From the cell containing the given text, extract its center point as [X, Y] coordinate. 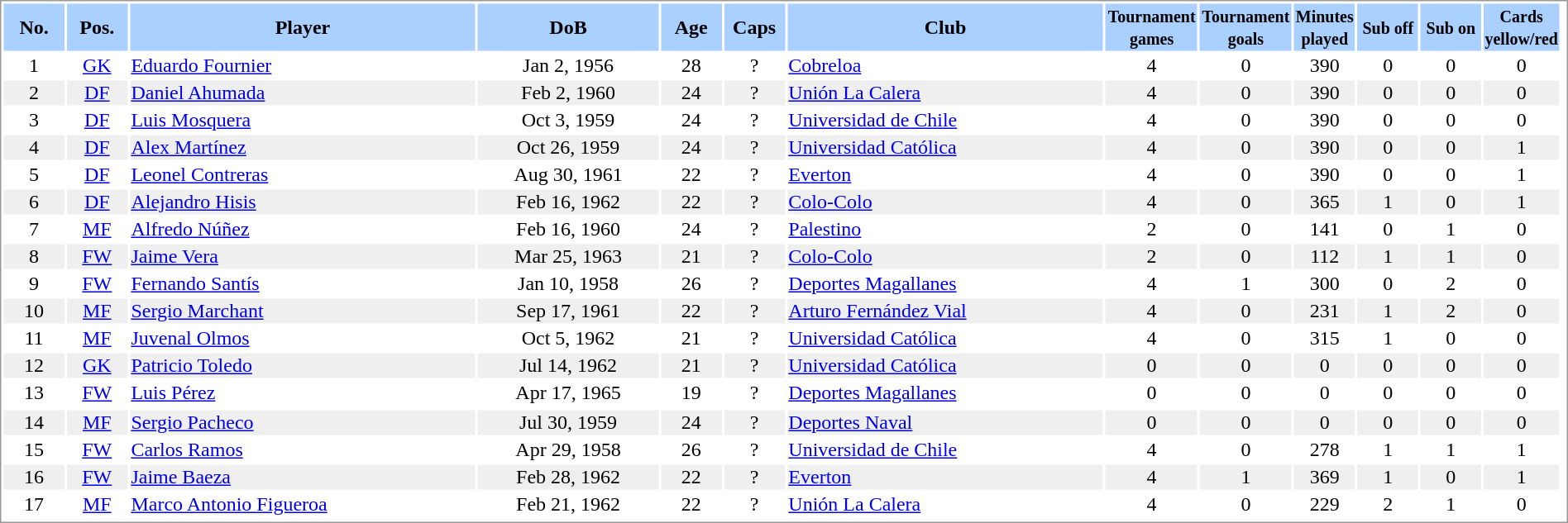
17 [33, 505]
Jan 10, 1958 [568, 283]
Carlos Ramos [303, 450]
6 [33, 202]
Player [303, 26]
5 [33, 174]
Jaime Vera [303, 257]
141 [1325, 229]
229 [1325, 505]
3 [33, 120]
Patricio Toledo [303, 366]
Sub off [1388, 26]
10 [33, 311]
Oct 3, 1959 [568, 120]
12 [33, 366]
Eduardo Fournier [303, 65]
9 [33, 283]
Feb 2, 1960 [568, 93]
Leonel Contreras [303, 174]
Cobreloa [945, 65]
No. [33, 26]
Luis Mosquera [303, 120]
Alex Martínez [303, 148]
Sub on [1451, 26]
Caps [754, 26]
Sep 17, 1961 [568, 311]
19 [691, 392]
231 [1325, 311]
15 [33, 450]
8 [33, 257]
315 [1325, 338]
7 [33, 229]
Apr 17, 1965 [568, 392]
Sergio Marchant [303, 311]
Jul 14, 1962 [568, 366]
Sergio Pacheco [303, 422]
Club [945, 26]
365 [1325, 202]
Mar 25, 1963 [568, 257]
Daniel Ahumada [303, 93]
Juvenal Olmos [303, 338]
Oct 5, 1962 [568, 338]
Alfredo Núñez [303, 229]
11 [33, 338]
Jul 30, 1959 [568, 422]
Feb 28, 1962 [568, 477]
300 [1325, 283]
DoB [568, 26]
Age [691, 26]
Feb 21, 1962 [568, 505]
Aug 30, 1961 [568, 174]
14 [33, 422]
Apr 29, 1958 [568, 450]
112 [1325, 257]
Palestino [945, 229]
Pos. [98, 26]
369 [1325, 477]
Feb 16, 1960 [568, 229]
Tournamentgoals [1245, 26]
Oct 26, 1959 [568, 148]
16 [33, 477]
Luis Pérez [303, 392]
Deportes Naval [945, 422]
Jan 2, 1956 [568, 65]
Minutesplayed [1325, 26]
Marco Antonio Figueroa [303, 505]
Feb 16, 1962 [568, 202]
278 [1325, 450]
Fernando Santís [303, 283]
Arturo Fernández Vial [945, 311]
Cardsyellow/red [1522, 26]
Alejandro Hisis [303, 202]
Jaime Baeza [303, 477]
13 [33, 392]
Tournamentgames [1151, 26]
28 [691, 65]
